Locate the cell with the specified text and output its [X, Y] center coordinate. 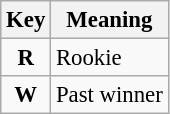
Past winner [110, 95]
Key [26, 20]
Meaning [110, 20]
Rookie [110, 58]
W [26, 95]
R [26, 58]
